Locate the cell with the specified text and output its [x, y] center coordinate. 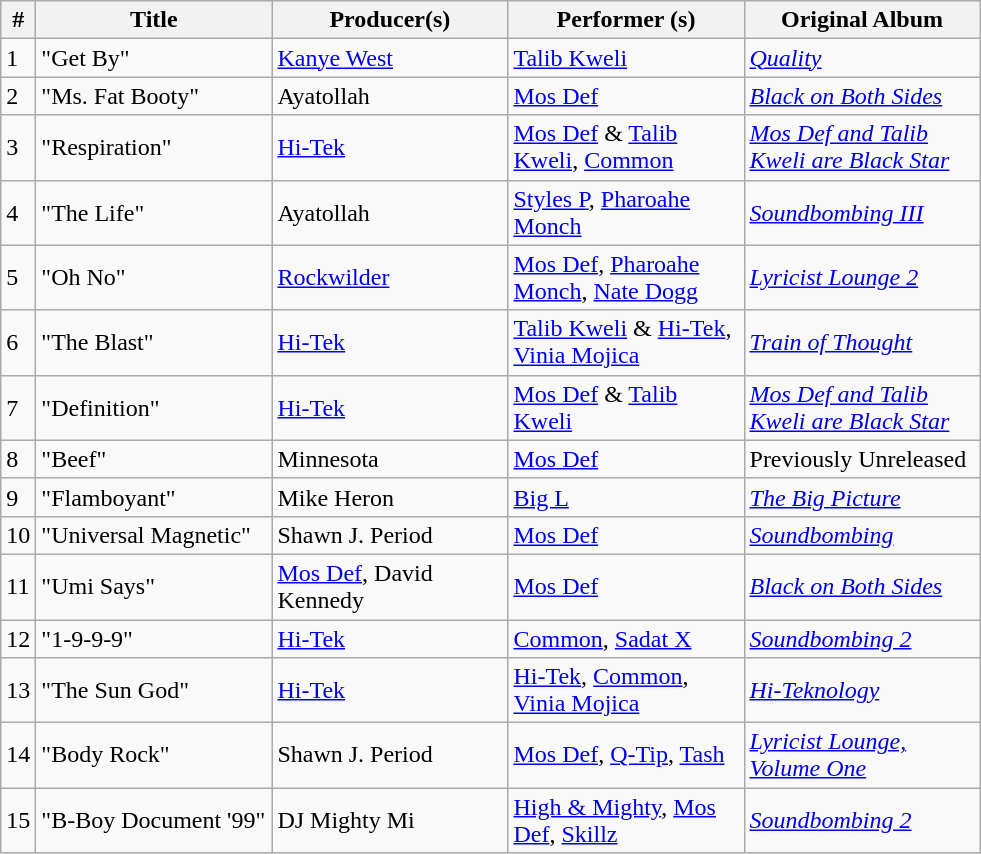
Lyricist Lounge, Volume One [862, 756]
"B-Boy Document '99" [154, 820]
Mos Def & Talib Kweli, Common [626, 148]
DJ Mighty Mi [390, 820]
1 [18, 58]
Mos Def & Talib Kweli [626, 408]
Mos Def, Q-Tip, Tash [626, 756]
6 [18, 342]
8 [18, 459]
Mike Heron [390, 497]
15 [18, 820]
"Beef" [154, 459]
"1-9-9-9" [154, 639]
Talib Kweli & Hi-Tek, Vinia Mojica [626, 342]
Hi-Tek, Common, Vinia Mojica [626, 690]
Styles P, Pharoahe Monch [626, 212]
3 [18, 148]
Train of Thought [862, 342]
Hi-Teknology [862, 690]
Performer (s) [626, 20]
12 [18, 639]
"Body Rock" [154, 756]
"Respiration" [154, 148]
Producer(s) [390, 20]
Talib Kweli [626, 58]
Previously Unreleased [862, 459]
The Big Picture [862, 497]
"The Sun God" [154, 690]
4 [18, 212]
Soundbombing [862, 535]
Lyricist Lounge 2 [862, 278]
14 [18, 756]
11 [18, 586]
"Universal Magnetic" [154, 535]
9 [18, 497]
10 [18, 535]
# [18, 20]
Mos Def, Pharoahe Monch, Nate Dogg [626, 278]
2 [18, 96]
Minnesota [390, 459]
7 [18, 408]
Soundbombing III [862, 212]
"Ms. Fat Booty" [154, 96]
Big L [626, 497]
"Definition" [154, 408]
Quality [862, 58]
"Get By" [154, 58]
13 [18, 690]
"Umi Says" [154, 586]
Common, Sadat X [626, 639]
"Flamboyant" [154, 497]
Mos Def, David Kennedy [390, 586]
5 [18, 278]
"Oh No" [154, 278]
Rockwilder [390, 278]
"The Blast" [154, 342]
Kanye West [390, 58]
Title [154, 20]
High & Mighty, Mos Def, Skillz [626, 820]
Original Album [862, 20]
"The Life" [154, 212]
